Search for the cell housing the specified text and yield its [X, Y] center coordinate. 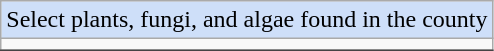
Select plants, fungi, and algae found in the county [247, 20]
